Determine the (x, y) coordinate at the center of the cell enclosing the given text.  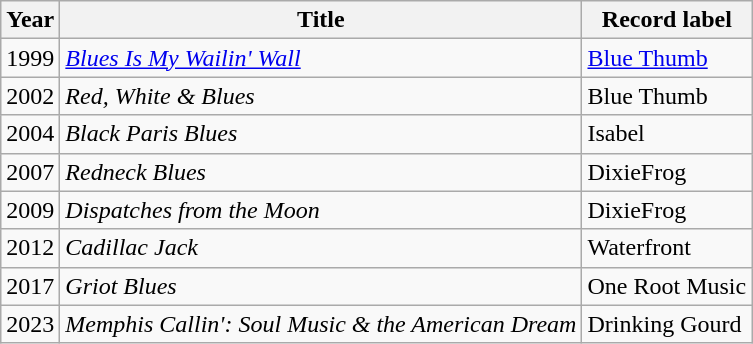
2009 (30, 210)
Cadillac Jack (321, 248)
Drinking Gourd (667, 324)
1999 (30, 58)
2012 (30, 248)
Title (321, 20)
Redneck Blues (321, 172)
Red, White & Blues (321, 96)
Griot Blues (321, 286)
Dispatches from the Moon (321, 210)
Isabel (667, 134)
Waterfront (667, 248)
Year (30, 20)
2017 (30, 286)
2007 (30, 172)
2023 (30, 324)
2002 (30, 96)
Memphis Callin': Soul Music & the American Dream (321, 324)
2004 (30, 134)
Black Paris Blues (321, 134)
Record label (667, 20)
One Root Music (667, 286)
Blues Is My Wailin' Wall (321, 58)
